Output the (x, y) coordinate of the center of the cell containing the given text.  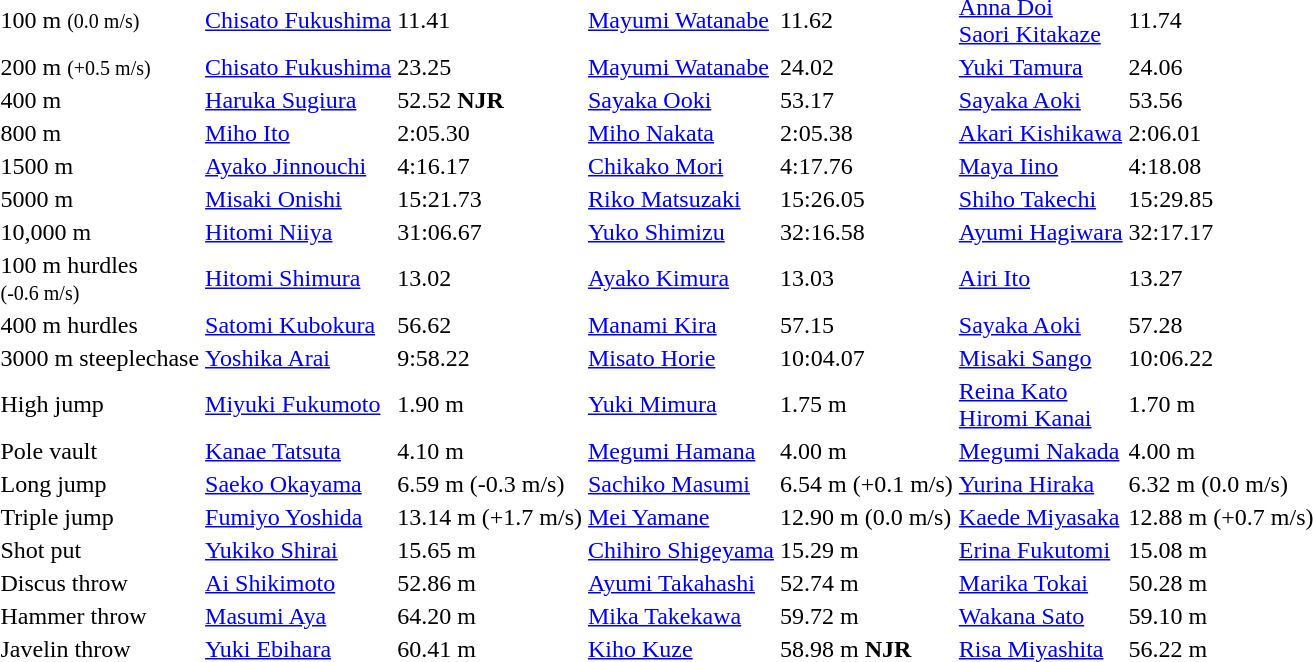
Megumi Nakada (1040, 451)
52.86 m (490, 583)
Airi Ito (1040, 278)
Miyuki Fukumoto (298, 404)
4.10 m (490, 451)
13.03 (866, 278)
1.90 m (490, 404)
15.29 m (866, 550)
Mei Yamane (682, 517)
Yuko Shimizu (682, 232)
10:04.07 (866, 358)
Maya Iino (1040, 166)
Ayumi Hagiwara (1040, 232)
Akari Kishikawa (1040, 133)
Megumi Hamana (682, 451)
Satomi Kubokura (298, 325)
Ayako Kimura (682, 278)
15.65 m (490, 550)
24.02 (866, 67)
Miho Ito (298, 133)
Mayumi Watanabe (682, 67)
Miho Nakata (682, 133)
13.02 (490, 278)
56.62 (490, 325)
12.90 m (0.0 m/s) (866, 517)
52.74 m (866, 583)
Reina KatoHiromi Kanai (1040, 404)
Wakana Sato (1040, 616)
57.15 (866, 325)
Sachiko Masumi (682, 484)
Erina Fukutomi (1040, 550)
4:16.17 (490, 166)
Yuki Tamura (1040, 67)
Misaki Sango (1040, 358)
Shiho Takechi (1040, 199)
Chihiro Shigeyama (682, 550)
Manami Kira (682, 325)
Saeko Okayama (298, 484)
Kaede Miyasaka (1040, 517)
32:16.58 (866, 232)
64.20 m (490, 616)
Hitomi Shimura (298, 278)
6.59 m (-0.3 m/s) (490, 484)
Hitomi Niiya (298, 232)
2:05.30 (490, 133)
23.25 (490, 67)
Riko Matsuzaki (682, 199)
Chisato Fukushima (298, 67)
15:21.73 (490, 199)
Kanae Tatsuta (298, 451)
13.14 m (+1.7 m/s) (490, 517)
Yuki Mimura (682, 404)
Misato Horie (682, 358)
Mika Takekawa (682, 616)
4:17.76 (866, 166)
Masumi Aya (298, 616)
Fumiyo Yoshida (298, 517)
1.75 m (866, 404)
Marika Tokai (1040, 583)
4.00 m (866, 451)
59.72 m (866, 616)
9:58.22 (490, 358)
Haruka Sugiura (298, 100)
Ai Shikimoto (298, 583)
Ayumi Takahashi (682, 583)
31:06.67 (490, 232)
15:26.05 (866, 199)
Yoshika Arai (298, 358)
Yukiko Shirai (298, 550)
Yurina Hiraka (1040, 484)
Ayako Jinnouchi (298, 166)
6.54 m (+0.1 m/s) (866, 484)
Chikako Mori (682, 166)
2:05.38 (866, 133)
Misaki Onishi (298, 199)
52.52 NJR (490, 100)
Sayaka Ooki (682, 100)
53.17 (866, 100)
